Extract the [x, y] coordinate from the center of the cell holding the provided text.  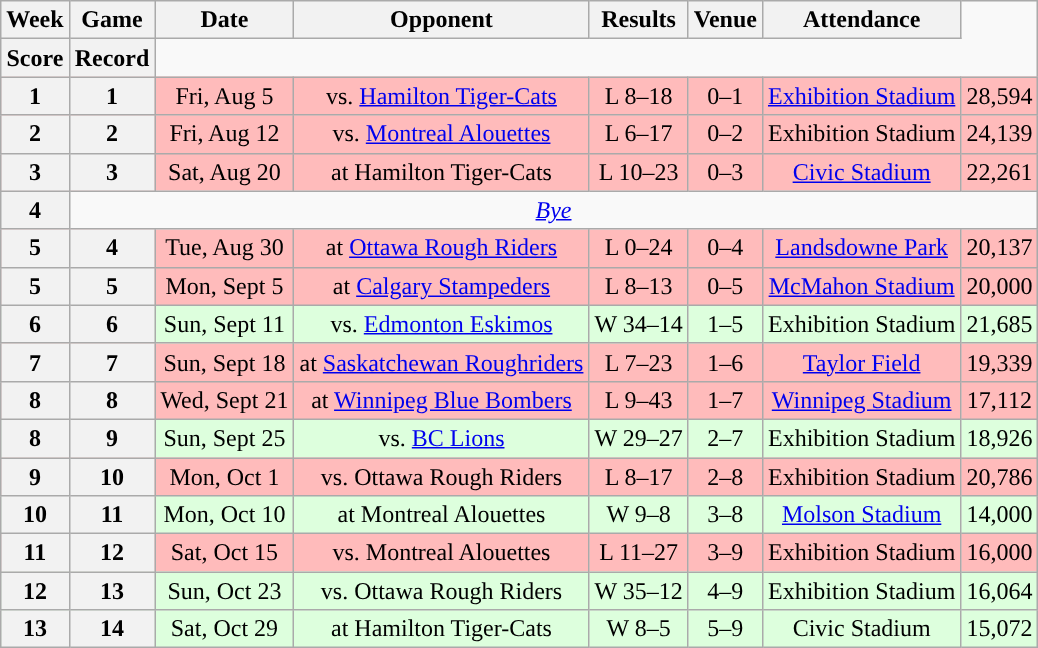
L 11–27 [638, 553]
5–9 [725, 629]
Results [638, 20]
Tue, Aug 30 [224, 248]
L 7–23 [638, 362]
Sun, Sept 25 [224, 438]
24,139 [1000, 134]
Week [35, 20]
Mon, Oct 1 [224, 477]
0–3 [725, 172]
Fri, Aug 12 [224, 134]
L 10–23 [638, 172]
Mon, Oct 10 [224, 515]
1–7 [725, 400]
vs. Hamilton Tiger-Cats [442, 96]
20,137 [1000, 248]
L 8–17 [638, 477]
4–9 [725, 591]
Wed, Sept 21 [224, 400]
at Calgary Stampeders [442, 286]
Landsdowne Park [861, 248]
Sun, Sept 11 [224, 324]
L 8–18 [638, 96]
16,064 [1000, 591]
1–5 [725, 324]
Score [35, 58]
15,072 [1000, 629]
1–6 [725, 362]
2–8 [725, 477]
20,786 [1000, 477]
L 8–13 [638, 286]
Sat, Oct 29 [224, 629]
W 35–12 [638, 591]
3–8 [725, 515]
vs. BC Lions [442, 438]
0–5 [725, 286]
17,112 [1000, 400]
Sat, Oct 15 [224, 553]
Venue [725, 20]
Mon, Sept 5 [224, 286]
Sun, Sept 18 [224, 362]
at Montreal Alouettes [442, 515]
0–4 [725, 248]
Opponent [442, 20]
21,685 [1000, 324]
Winnipeg Stadium [861, 400]
Game [112, 20]
L 0–24 [638, 248]
W 8–5 [638, 629]
Molson Stadium [861, 515]
W 34–14 [638, 324]
18,926 [1000, 438]
14,000 [1000, 515]
McMahon Stadium [861, 286]
0–1 [725, 96]
16,000 [1000, 553]
2–7 [725, 438]
3–9 [725, 553]
Fri, Aug 5 [224, 96]
14 [112, 629]
Sun, Oct 23 [224, 591]
Sat, Aug 20 [224, 172]
0–2 [725, 134]
at Winnipeg Blue Bombers [442, 400]
20,000 [1000, 286]
W 9–8 [638, 515]
at Saskatchewan Roughriders [442, 362]
28,594 [1000, 96]
Bye [554, 210]
L 6–17 [638, 134]
22,261 [1000, 172]
Date [224, 20]
L 9–43 [638, 400]
W 29–27 [638, 438]
vs. Edmonton Eskimos [442, 324]
Attendance [861, 20]
Taylor Field [861, 362]
Record [112, 58]
19,339 [1000, 362]
at Ottawa Rough Riders [442, 248]
